Locate the cell with the specified text and output its (x, y) center coordinate. 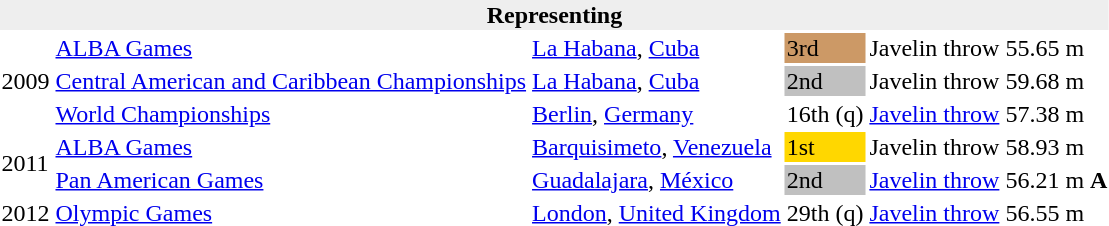
3rd (825, 48)
57.38 m (1056, 114)
Barquisimeto, Venezuela (657, 147)
Pan American Games (291, 180)
56.21 m A (1056, 180)
58.93 m (1056, 147)
World Championships (291, 114)
2011 (26, 164)
55.65 m (1056, 48)
Guadalajara, México (657, 180)
2009 (26, 81)
Berlin, Germany (657, 114)
16th (q) (825, 114)
59.68 m (1056, 81)
1st (825, 147)
Representing (554, 15)
Central American and Caribbean Championships (291, 81)
